Capture the cell that displays the provided text and extract its (x, y) central coordinate. 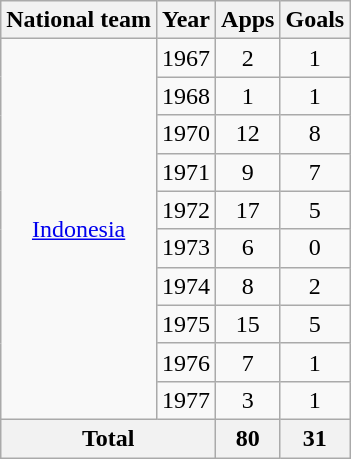
80 (248, 438)
31 (315, 438)
1967 (186, 58)
1970 (186, 134)
1973 (186, 248)
1974 (186, 286)
Total (108, 438)
1971 (186, 172)
Indonesia (79, 230)
1976 (186, 362)
3 (248, 400)
15 (248, 324)
1975 (186, 324)
1972 (186, 210)
6 (248, 248)
Goals (315, 20)
17 (248, 210)
1968 (186, 96)
12 (248, 134)
National team (79, 20)
0 (315, 248)
Year (186, 20)
9 (248, 172)
1977 (186, 400)
Apps (248, 20)
